Capture the cell that displays the provided text and extract its [X, Y] central coordinate. 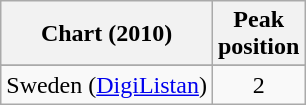
Sweden (DigiListan) [107, 85]
Chart (2010) [107, 34]
2 [258, 85]
Peakposition [258, 34]
